Extract the (X, Y) coordinate from the center of the cell holding the provided text.  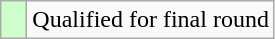
Qualified for final round (151, 20)
